Scan for the cell matching the given text and deliver its (x, y) coordinate at center. 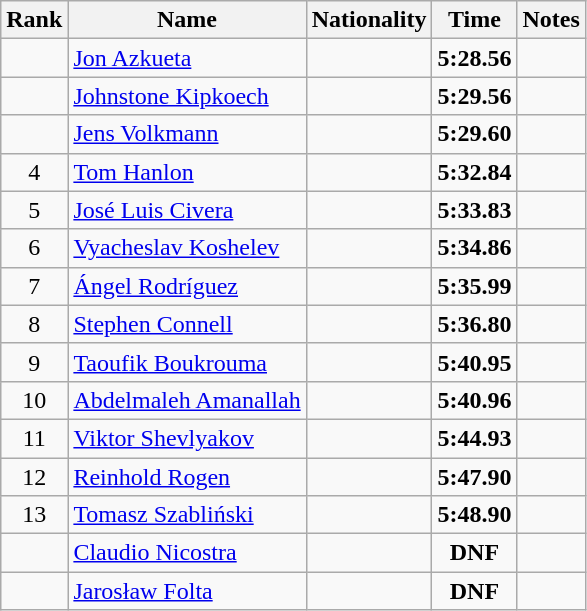
4 (34, 172)
11 (34, 438)
Vyacheslav Koshelev (187, 248)
5:44.93 (474, 438)
8 (34, 324)
Nationality (369, 20)
7 (34, 286)
Viktor Shevlyakov (187, 438)
5:32.84 (474, 172)
Johnstone Kipkoech (187, 96)
5:36.80 (474, 324)
Tomasz Szabliński (187, 515)
10 (34, 400)
5:29.60 (474, 134)
5:28.56 (474, 58)
5:29.56 (474, 96)
5:33.83 (474, 210)
José Luis Civera (187, 210)
Notes (551, 20)
Jarosław Folta (187, 591)
5:34.86 (474, 248)
5 (34, 210)
Tom Hanlon (187, 172)
Time (474, 20)
Taoufik Boukrouma (187, 362)
Jens Volkmann (187, 134)
Claudio Nicostra (187, 553)
Ángel Rodríguez (187, 286)
Abdelmaleh Amanallah (187, 400)
9 (34, 362)
Stephen Connell (187, 324)
5:47.90 (474, 477)
Name (187, 20)
12 (34, 477)
Jon Azkueta (187, 58)
6 (34, 248)
5:40.95 (474, 362)
5:48.90 (474, 515)
Reinhold Rogen (187, 477)
Rank (34, 20)
13 (34, 515)
5:40.96 (474, 400)
5:35.99 (474, 286)
